Capture the cell that displays the provided text and extract its [x, y] central coordinate. 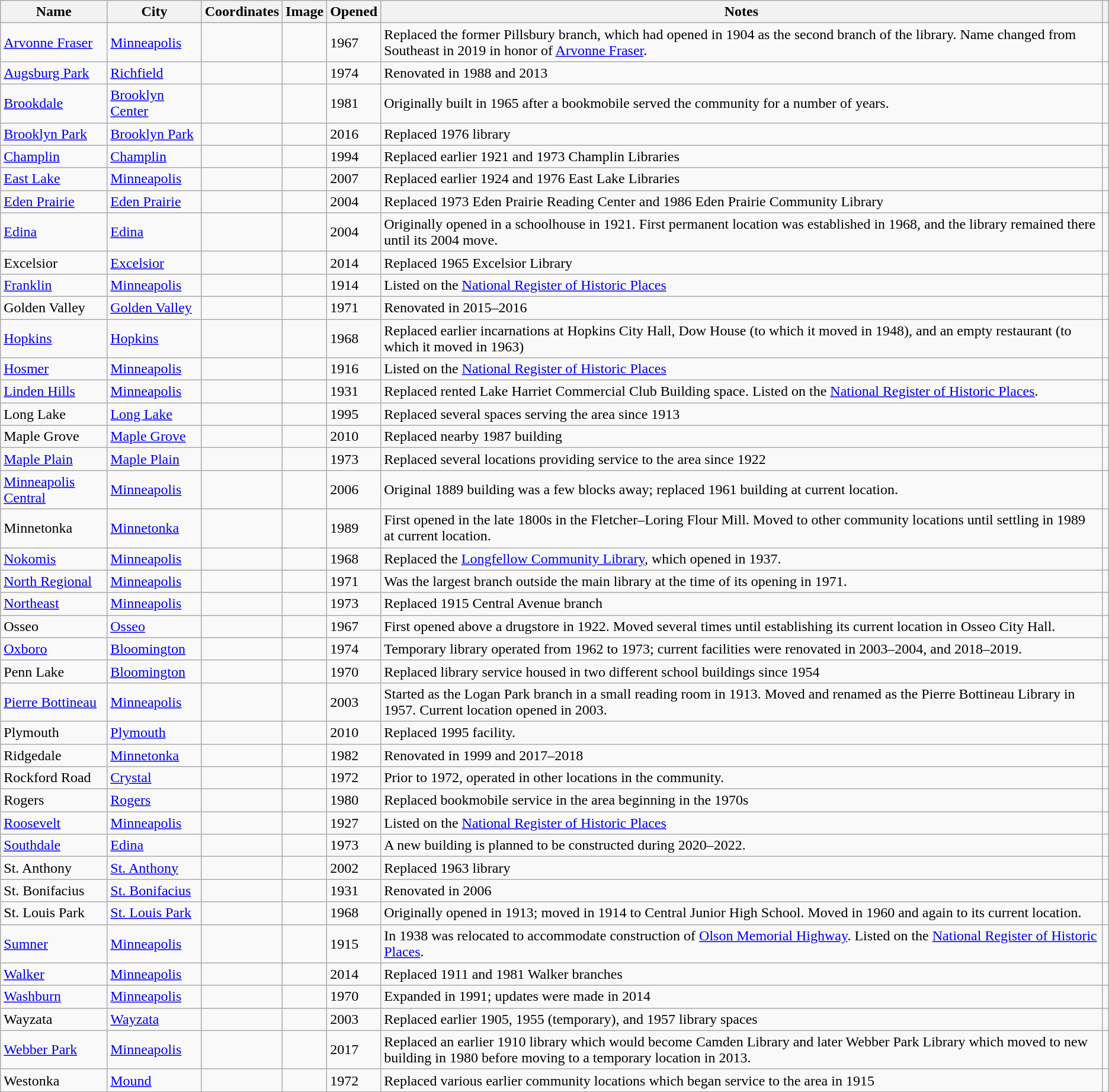
Name [54, 12]
Replaced 1911 and 1981 Walker branches [742, 974]
Franklin [54, 285]
1981 [354, 103]
Rockford Road [54, 778]
Original 1889 building was a few blocks away; replaced 1961 building at current location. [742, 489]
Replaced earlier 1905, 1955 (temporary), and 1957 library spaces [742, 1019]
Nokomis [54, 559]
Originally opened in 1913; moved in 1914 to Central Junior High School. Moved in 1960 and again to its current location. [742, 913]
Roosevelt [54, 823]
Replaced nearby 1987 building [742, 437]
Originally opened in a schoolhouse in 1921. First permanent location was established in 1968, and the library remained there until its 2004 move. [742, 232]
Notes [742, 12]
Oxboro [54, 649]
Temporary library operated from 1962 to 1973; current facilities were renovated in 2003–2004, and 2018–2019. [742, 649]
Replaced several locations providing service to the area since 1922 [742, 459]
Replaced 1973 Eden Prairie Reading Center and 1986 Eden Prairie Community Library [742, 201]
Renovated in 1999 and 2017–2018 [742, 755]
Webber Park [54, 1050]
Northeast [54, 604]
2002 [354, 868]
East Lake [54, 179]
Replaced library service housed in two different school buildings since 1954 [742, 671]
Prior to 1972, operated in other locations in the community. [742, 778]
Replaced 1976 library [742, 134]
1989 [354, 529]
First opened in the late 1800s in the Fletcher–Loring Flour Mill. Moved to other community locations until settling in 1989 at current location. [742, 529]
Opened [354, 12]
Sumner [54, 943]
Penn Lake [54, 671]
Washburn [54, 997]
A new building is planned to be constructed during 2020–2022. [742, 846]
Replaced 1915 Central Avenue branch [742, 604]
First opened above a drugstore in 1922. Moved several times until establishing its current location in Osseo City Hall. [742, 626]
Replaced 1965 Excelsior Library [742, 262]
Pierre Bottineau [54, 702]
City [154, 12]
Ridgedale [54, 755]
2017 [354, 1050]
Replaced earlier 1924 and 1976 East Lake Libraries [742, 179]
Replaced several spaces serving the area since 1913 [742, 414]
Minneapolis Central [54, 489]
1982 [354, 755]
Replaced 1995 facility. [742, 732]
Mound [154, 1080]
Image [305, 12]
Arvonne Fraser [54, 43]
Westonka [54, 1080]
Linden Hills [54, 392]
1914 [354, 285]
Brookdale [54, 103]
Walker [54, 974]
Renovated in 1988 and 2013 [742, 73]
Hosmer [54, 369]
1994 [354, 156]
Coordinates [242, 12]
Replaced 1963 library [742, 868]
Richfield [154, 73]
1915 [354, 943]
Expanded in 1991; updates were made in 2014 [742, 997]
North Regional [54, 581]
1995 [354, 414]
Southdale [54, 846]
1980 [354, 800]
Crystal [154, 778]
In 1938 was relocated to accommodate construction of Olson Memorial Highway. Listed on the National Register of Historic Places. [742, 943]
Augsburg Park [54, 73]
2007 [354, 179]
Brooklyn Center [154, 103]
2016 [354, 134]
Renovated in 2015–2016 [742, 308]
Originally built in 1965 after a bookmobile served the community for a number of years. [742, 103]
Renovated in 2006 [742, 891]
Replaced various earlier community locations which began service to the area in 1915 [742, 1080]
Replaced the Longfellow Community Library, which opened in 1937. [742, 559]
Replaced earlier incarnations at Hopkins City Hall, Dow House (to which it moved in 1948), and an empty restaurant (to which it moved in 1963) [742, 338]
Replaced earlier 1921 and 1973 Champlin Libraries [742, 156]
Replaced bookmobile service in the area beginning in the 1970s [742, 800]
1916 [354, 369]
Was the largest branch outside the main library at the time of its opening in 1971. [742, 581]
1927 [354, 823]
Replaced rented Lake Harriet Commercial Club Building space. Listed on the National Register of Historic Places. [742, 392]
2006 [354, 489]
